From the cell containing the given text, extract its center point as [x, y] coordinate. 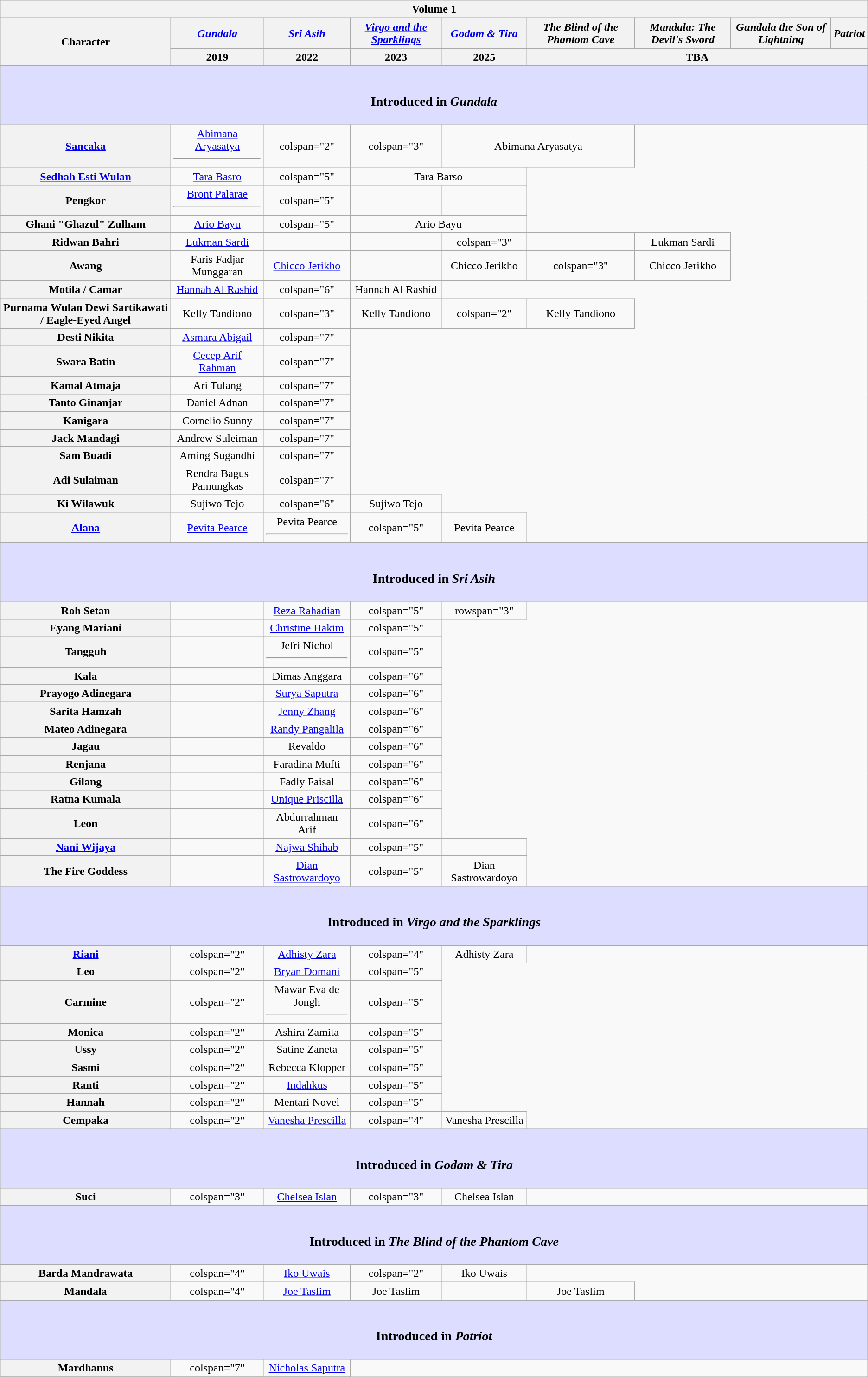
Leo [86, 972]
Cornelio Sunny [217, 421]
Jenny Zhang [307, 711]
Unique Priscilla [307, 799]
Mardhanus [86, 1368]
Virgo and the Sparklings [396, 33]
Bront Palarae [217, 200]
Alana [86, 528]
Nicholas Saputra [307, 1368]
Faris Fadjar Munggaran [217, 265]
Ussy [86, 1050]
Motila / Camar [86, 290]
Ghani "Ghazul" Zulham [86, 224]
2023 [396, 57]
Carmine [86, 1002]
Tangguh [86, 652]
Eyang Mariani [86, 628]
Jefri Nichol [307, 652]
Patriot [849, 33]
Hannah [86, 1103]
Ratna Kumala [86, 799]
Randy Pangalila [307, 729]
Introduced in Sri Asih [434, 572]
Rebecca Klopper [307, 1067]
Renjana [86, 764]
Volume 1 [434, 9]
Pengkor [86, 200]
Aming Sugandhi [217, 456]
Riani [86, 954]
Gilang [86, 782]
Sedhah Esti Wulan [86, 176]
The Blind of the Phantom Cave [581, 33]
Introduced in Godam & Tira [434, 1158]
Indahkus [307, 1085]
Daniel Adnan [217, 403]
Mandala [86, 1291]
2019 [217, 57]
Introduced in Virgo and the Sparklings [434, 915]
Surya Saputra [307, 694]
Introduced in Patriot [434, 1330]
Ridwan Bahri [86, 242]
Rendra Bagus Pamungkas [217, 479]
Nani Wijaya [86, 847]
Introduced in The Blind of the Phantom Cave [434, 1235]
Desti Nikita [86, 338]
Ranti [86, 1085]
Kala [86, 676]
Abdurrahman Arif [307, 823]
TBA [697, 57]
Mawar Eva de Jongh [307, 1002]
Gundala [217, 33]
Godam & Tira [484, 33]
Mateo Adinegara [86, 729]
Awang [86, 265]
Christine Hakim [307, 628]
Ki Wilawuk [86, 504]
Adi Sulaiman [86, 479]
Fadly Faisal [307, 782]
Suci [86, 1197]
Cempaka [86, 1120]
Prayogo Adinegara [86, 694]
Ari Tulang [217, 385]
Sasmi [86, 1067]
2025 [484, 57]
Tanto Ginanjar [86, 403]
Andrew Suleiman [217, 438]
Monica [86, 1032]
Swara Batin [86, 362]
Barda Mandrawata [86, 1274]
Asmara Abigail [217, 338]
Ashira Zamita [307, 1032]
Gundala the Son of Lightning [781, 33]
Mentari Novel [307, 1103]
Reza Rahadian [307, 611]
2022 [307, 57]
Kamal Atmaja [86, 385]
Jagau [86, 746]
Introduced in Gundala [434, 96]
Purnama Wulan Dewi Sartikawati / Eagle-Eyed Angel [86, 313]
Cecep Arif Rahman [217, 362]
Revaldo [307, 746]
Sancaka [86, 146]
Tara Basro [217, 176]
rowspan="3" [484, 611]
Najwa Shihab [307, 847]
Kanigara [86, 421]
Jack Mandagi [86, 438]
Leon [86, 823]
Bryan Domani [307, 972]
Mandala: The Devil's Sword [683, 33]
Satine Zaneta [307, 1050]
Tara Barso [439, 176]
Roh Setan [86, 611]
Character [86, 42]
Sarita Hamzah [86, 711]
Dimas Anggara [307, 676]
Faradina Mufti [307, 764]
Sri Asih [307, 33]
The Fire Goddess [86, 871]
Sam Buadi [86, 456]
